Detect which cell encompasses the target text, then output its [x, y] center coordinate. 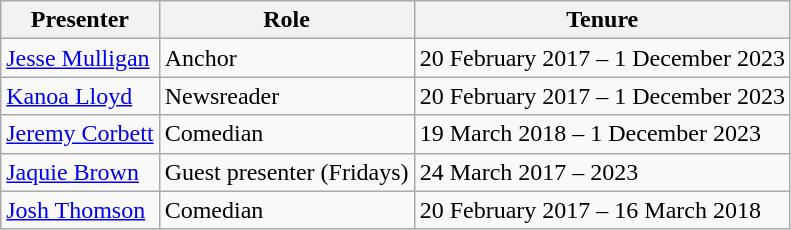
Josh Thomson [80, 210]
Tenure [602, 20]
Kanoa Lloyd [80, 96]
Jaquie Brown [80, 172]
Jeremy Corbett [80, 134]
Guest presenter (Fridays) [286, 172]
Role [286, 20]
19 March 2018 – 1 December 2023 [602, 134]
Presenter [80, 20]
24 March 2017 – 2023 [602, 172]
Newsreader [286, 96]
Jesse Mulligan [80, 58]
20 February 2017 – 16 March 2018 [602, 210]
Anchor [286, 58]
